Capture the cell that displays the provided text and extract its (X, Y) central coordinate. 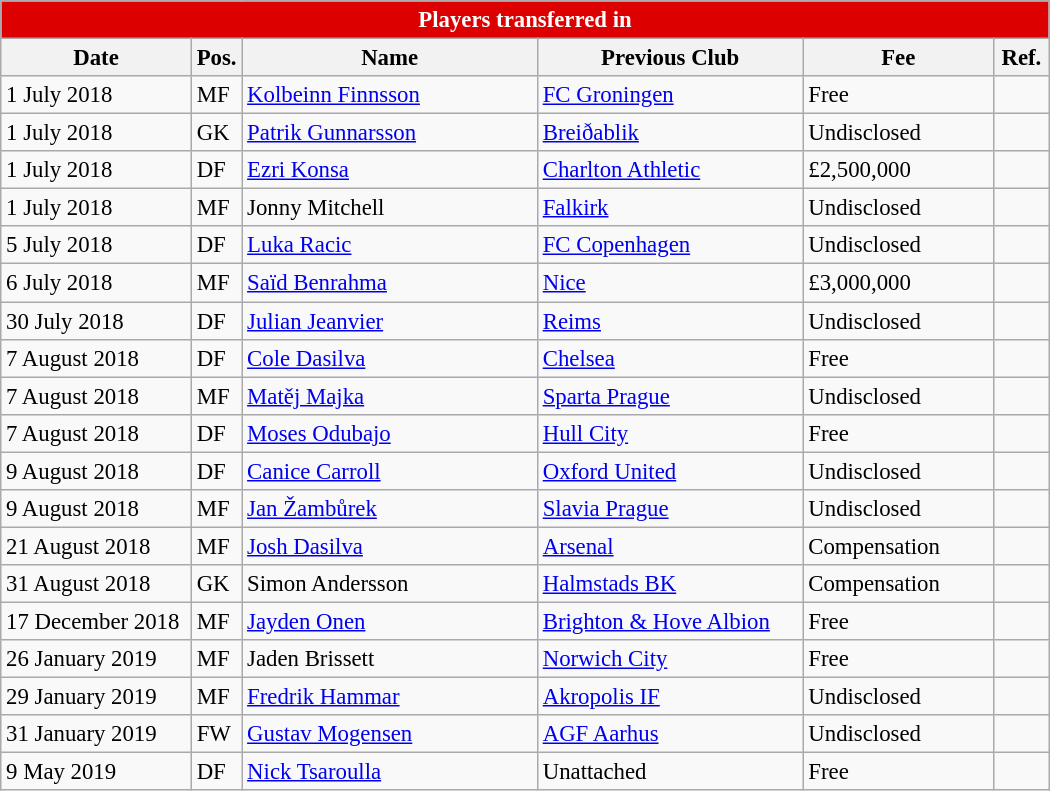
Name (390, 58)
Josh Dasilva (390, 546)
Charlton Athletic (670, 170)
Unattached (670, 772)
Jaden Brissett (390, 659)
Canice Carroll (390, 471)
Jonny Mitchell (390, 208)
21 August 2018 (96, 546)
Sparta Prague (670, 396)
Fee (898, 58)
9 May 2019 (96, 772)
6 July 2018 (96, 283)
Julian Jeanvier (390, 321)
Matěj Majka (390, 396)
Fredrik Hammar (390, 697)
Ezri Konsa (390, 170)
Hull City (670, 433)
26 January 2019 (96, 659)
Luka Racic (390, 245)
31 January 2019 (96, 734)
Nick Tsaroulla (390, 772)
Patrik Gunnarsson (390, 133)
29 January 2019 (96, 697)
£2,500,000 (898, 170)
Chelsea (670, 358)
Date (96, 58)
FW (216, 734)
Ref. (1022, 58)
Nice (670, 283)
Jan Žambůrek (390, 509)
Falkirk (670, 208)
Arsenal (670, 546)
£3,000,000 (898, 283)
Halmstads BK (670, 584)
Gustav Mogensen (390, 734)
Kolbeinn Finnsson (390, 95)
Players transferred in (525, 20)
31 August 2018 (96, 584)
FC Groningen (670, 95)
Slavia Prague (670, 509)
17 December 2018 (96, 621)
Breiðablik (670, 133)
Brighton & Hove Albion (670, 621)
Moses Odubajo (390, 433)
Pos. (216, 58)
Saïd Benrahma (390, 283)
5 July 2018 (96, 245)
AGF Aarhus (670, 734)
Reims (670, 321)
Previous Club (670, 58)
Cole Dasilva (390, 358)
Oxford United (670, 471)
Jayden Onen (390, 621)
Simon Andersson (390, 584)
30 July 2018 (96, 321)
Akropolis IF (670, 697)
FC Copenhagen (670, 245)
Norwich City (670, 659)
